Output the (x, y) coordinate of the center of the cell containing the given text.  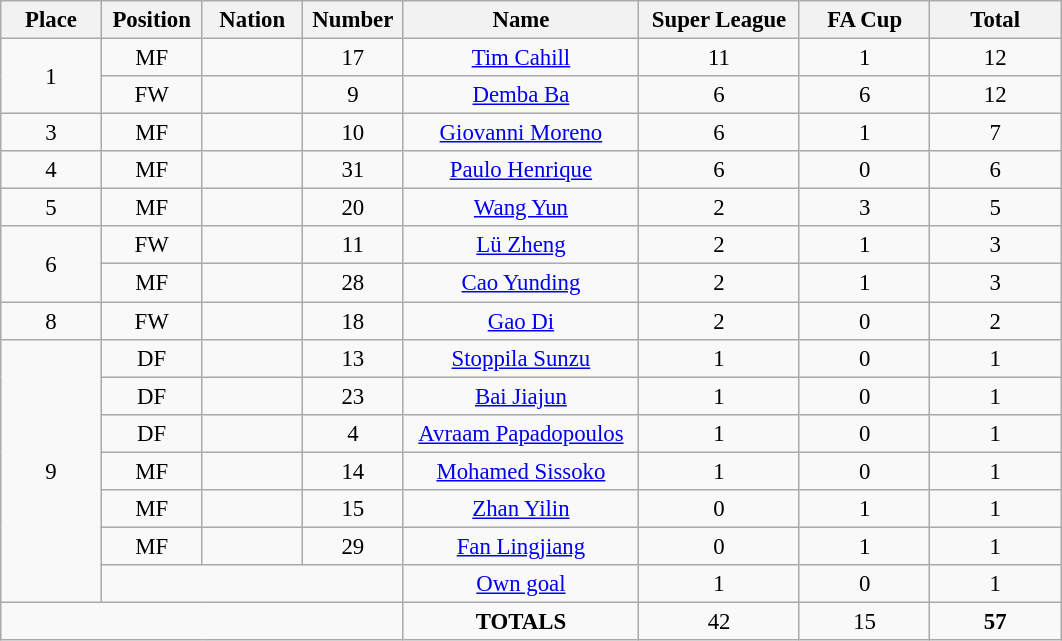
Bai Jiajun (521, 396)
23 (354, 396)
Nation (252, 20)
Total (996, 20)
Mohamed Sissoko (521, 471)
20 (354, 208)
13 (354, 358)
29 (354, 546)
14 (354, 471)
42 (720, 621)
Place (52, 20)
Giovanni Moreno (521, 133)
31 (354, 170)
Lü Zheng (521, 245)
Tim Cahill (521, 58)
Position (152, 20)
Stoppila Sunzu (521, 358)
28 (354, 283)
10 (354, 133)
Demba Ba (521, 95)
FA Cup (864, 20)
Own goal (521, 584)
Number (354, 20)
8 (52, 321)
Fan Lingjiang (521, 546)
17 (354, 58)
Zhan Yilin (521, 509)
57 (996, 621)
Wang Yun (521, 208)
18 (354, 321)
Name (521, 20)
7 (996, 133)
Gao Di (521, 321)
Avraam Papadopoulos (521, 433)
Paulo Henrique (521, 170)
Super League (720, 20)
Cao Yunding (521, 283)
TOTALS (521, 621)
